From the cell containing the given text, extract its center point as (x, y) coordinate. 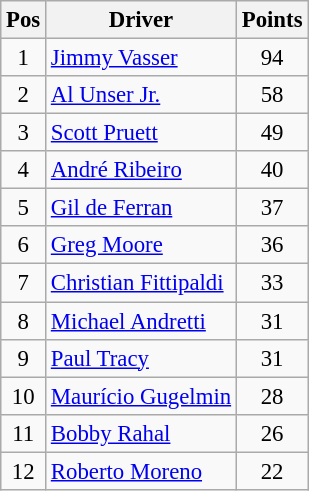
49 (272, 133)
Pos (24, 20)
28 (272, 396)
37 (272, 208)
5 (24, 208)
6 (24, 245)
8 (24, 321)
Paul Tracy (142, 358)
26 (272, 433)
11 (24, 433)
9 (24, 358)
22 (272, 471)
Christian Fittipaldi (142, 283)
Jimmy Vasser (142, 58)
Michael Andretti (142, 321)
Greg Moore (142, 245)
Roberto Moreno (142, 471)
Maurício Gugelmin (142, 396)
Driver (142, 20)
André Ribeiro (142, 170)
2 (24, 95)
10 (24, 396)
Bobby Rahal (142, 433)
4 (24, 170)
Gil de Ferran (142, 208)
Points (272, 20)
7 (24, 283)
12 (24, 471)
Al Unser Jr. (142, 95)
36 (272, 245)
Scott Pruett (142, 133)
3 (24, 133)
33 (272, 283)
1 (24, 58)
40 (272, 170)
58 (272, 95)
94 (272, 58)
